Find where the given text appears and provide that cell's center as [x, y] coordinate. 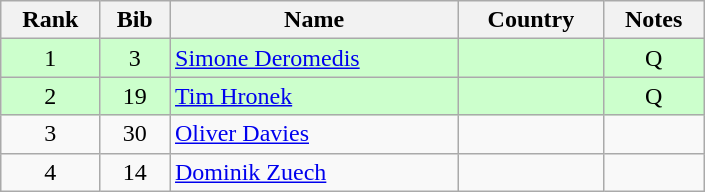
Notes [654, 20]
Rank [50, 20]
19 [135, 96]
Tim Hronek [314, 96]
4 [50, 172]
2 [50, 96]
30 [135, 134]
14 [135, 172]
Country [531, 20]
Bib [135, 20]
Simone Deromedis [314, 58]
1 [50, 58]
Dominik Zuech [314, 172]
Oliver Davies [314, 134]
Name [314, 20]
